Extract the (X, Y) coordinate from the center of the cell holding the provided text.  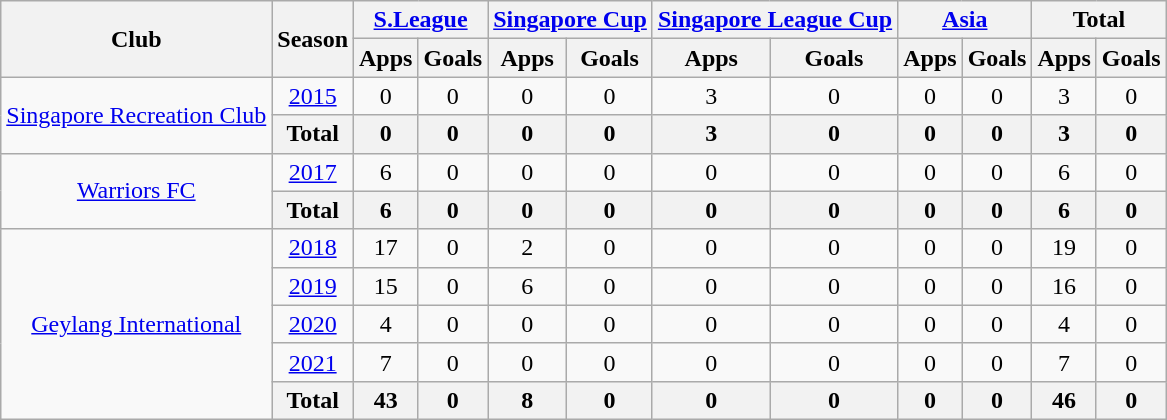
16 (1064, 286)
Asia (965, 20)
8 (528, 400)
Club (136, 39)
15 (386, 286)
S.League (421, 20)
Singapore League Cup (774, 20)
2017 (313, 172)
2015 (313, 96)
2020 (313, 324)
2018 (313, 248)
2 (528, 248)
2019 (313, 286)
Singapore Recreation Club (136, 115)
2021 (313, 362)
Season (313, 39)
Singapore Cup (570, 20)
19 (1064, 248)
Geylang International (136, 324)
46 (1064, 400)
43 (386, 400)
Warriors FC (136, 191)
17 (386, 248)
